For the text-containing cell, return its midpoint in [x, y] coordinate format. 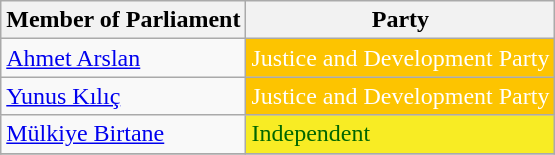
Yunus Kılıç [124, 96]
Member of Parliament [124, 20]
Ahmet Arslan [124, 58]
Party [400, 20]
Mülkiye Birtane [124, 134]
Independent [400, 134]
